Find where the given text appears and provide that cell's center as (x, y) coordinate. 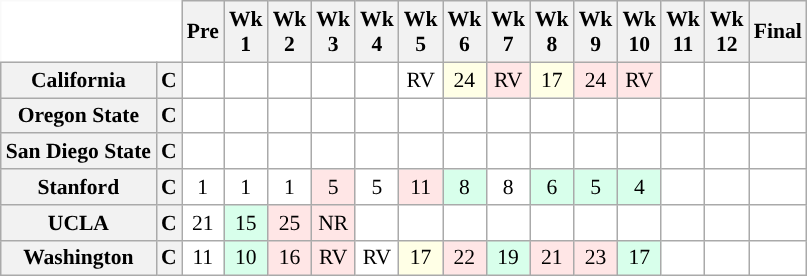
Washington (78, 258)
Wk3 (333, 32)
6 (552, 187)
25 (290, 223)
Wk9 (596, 32)
Wk12 (727, 32)
Wk2 (290, 32)
4 (639, 187)
10 (246, 258)
22 (464, 258)
Wk1 (246, 32)
Wk6 (464, 32)
Oregon State (78, 116)
Wk10 (639, 32)
San Diego State (78, 152)
15 (246, 223)
UCLA (78, 223)
Wk5 (421, 32)
Wk11 (683, 32)
16 (290, 258)
Pre (203, 32)
19 (508, 258)
Final (778, 32)
California (78, 80)
23 (596, 258)
Wk7 (508, 32)
Stanford (78, 187)
Wk8 (552, 32)
Wk4 (377, 32)
NR (333, 223)
